Scan for the cell matching the given text and deliver its (X, Y) coordinate at center. 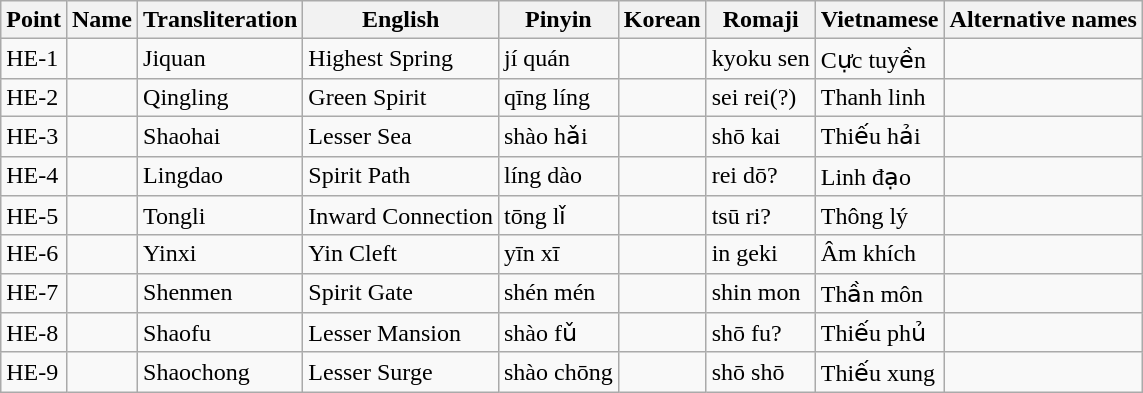
líng dào (558, 176)
shào chōng (558, 372)
Highest Spring (401, 59)
Thông lý (880, 216)
Green Spirit (401, 97)
Lesser Mansion (401, 333)
Inward Connection (401, 216)
Point (34, 20)
Yinxi (220, 254)
Thiếu xung (880, 372)
HE-7 (34, 293)
Transliteration (220, 20)
shō kai (760, 136)
Alternative names (1043, 20)
Spirit Path (401, 176)
Thần môn (880, 293)
Thiếu phủ (880, 333)
HE-6 (34, 254)
Name (102, 20)
HE-5 (34, 216)
shin mon (760, 293)
in geki (760, 254)
Lesser Sea (401, 136)
yīn xī (558, 254)
Lingdao (220, 176)
shào fǔ (558, 333)
shō fu? (760, 333)
jí quán (558, 59)
Shenmen (220, 293)
tōng lǐ (558, 216)
Shaofu (220, 333)
rei dō? (760, 176)
Vietnamese (880, 20)
English (401, 20)
HE-8 (34, 333)
Shaohai (220, 136)
Yin Cleft (401, 254)
sei rei(?) (760, 97)
Linh đạo (880, 176)
Tongli (220, 216)
tsū ri? (760, 216)
shào hǎi (558, 136)
shō shō (760, 372)
HE-2 (34, 97)
Âm khích (880, 254)
HE-1 (34, 59)
Pinyin (558, 20)
Thiếu hải (880, 136)
Qingling (220, 97)
Spirit Gate (401, 293)
HE-4 (34, 176)
HE-3 (34, 136)
Shaochong (220, 372)
HE-9 (34, 372)
Cực tuyền (880, 59)
Lesser Surge (401, 372)
Korean (662, 20)
Jiquan (220, 59)
qīng líng (558, 97)
kyoku sen (760, 59)
shén mén (558, 293)
Thanh linh (880, 97)
Romaji (760, 20)
